Provide the [x, y] coordinate of the cell's center where the given text is located.  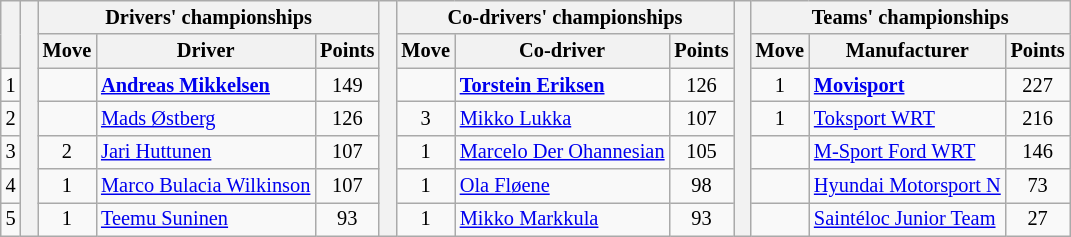
Manufacturer [908, 51]
M-Sport Ford WRT [908, 152]
Teemu Suninen [206, 219]
216 [1038, 118]
105 [701, 152]
227 [1038, 85]
Andreas Mikkelsen [206, 85]
Mikko Markkula [562, 219]
Driver [206, 51]
Mikko Lukka [562, 118]
Drivers' championships [209, 17]
4 [11, 186]
98 [701, 186]
Toksport WRT [908, 118]
Torstein Eriksen [562, 85]
Teams' championships [910, 17]
Ola Fløene [562, 186]
Marcelo Der Ohannesian [562, 152]
Hyundai Motorsport N [908, 186]
Co-drivers' championships [564, 17]
149 [347, 85]
Movisport [908, 85]
146 [1038, 152]
Co-driver [562, 51]
27 [1038, 219]
5 [11, 219]
Saintéloc Junior Team [908, 219]
Jari Huttunen [206, 152]
Mads Østberg [206, 118]
73 [1038, 186]
Marco Bulacia Wilkinson [206, 186]
